Provide the (X, Y) coordinate of the cell's center where the given text is located.  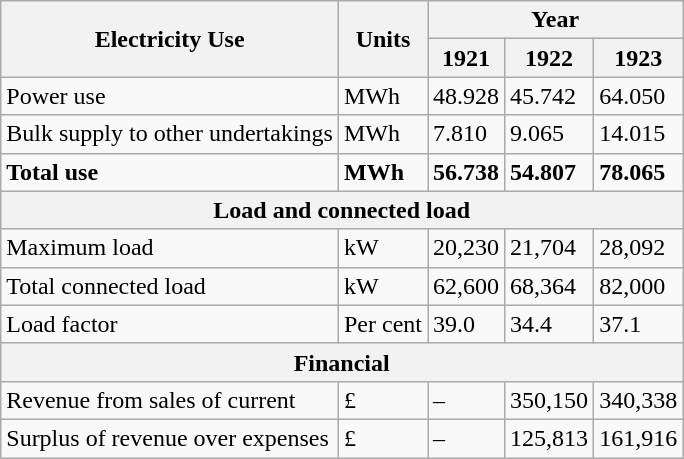
Load factor (170, 324)
Bulk supply to other undertakings (170, 134)
56.738 (466, 172)
39.0 (466, 324)
161,916 (638, 438)
28,092 (638, 248)
21,704 (550, 248)
125,813 (550, 438)
45.742 (550, 96)
7.810 (466, 134)
Revenue from sales of current (170, 400)
14.015 (638, 134)
78.065 (638, 172)
Load and connected load (342, 210)
Power use (170, 96)
62,600 (466, 286)
Electricity Use (170, 39)
350,150 (550, 400)
64.050 (638, 96)
Year (556, 20)
340,338 (638, 400)
37.1 (638, 324)
Maximum load (170, 248)
Surplus of revenue over expenses (170, 438)
34.4 (550, 324)
Total use (170, 172)
54.807 (550, 172)
82,000 (638, 286)
1922 (550, 58)
Per cent (382, 324)
Total connected load (170, 286)
Financial (342, 362)
1921 (466, 58)
Units (382, 39)
68,364 (550, 286)
1923 (638, 58)
9.065 (550, 134)
20,230 (466, 248)
48.928 (466, 96)
